Locate the cell with the specified text and output its [X, Y] center coordinate. 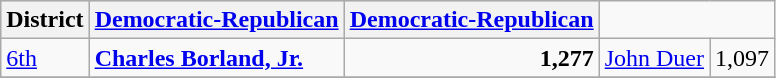
1,097 [742, 58]
John Duer [654, 58]
Charles Borland, Jr. [216, 58]
1,277 [472, 58]
District [45, 20]
6th [45, 58]
